Search for the cell housing the specified text and yield its (x, y) center coordinate. 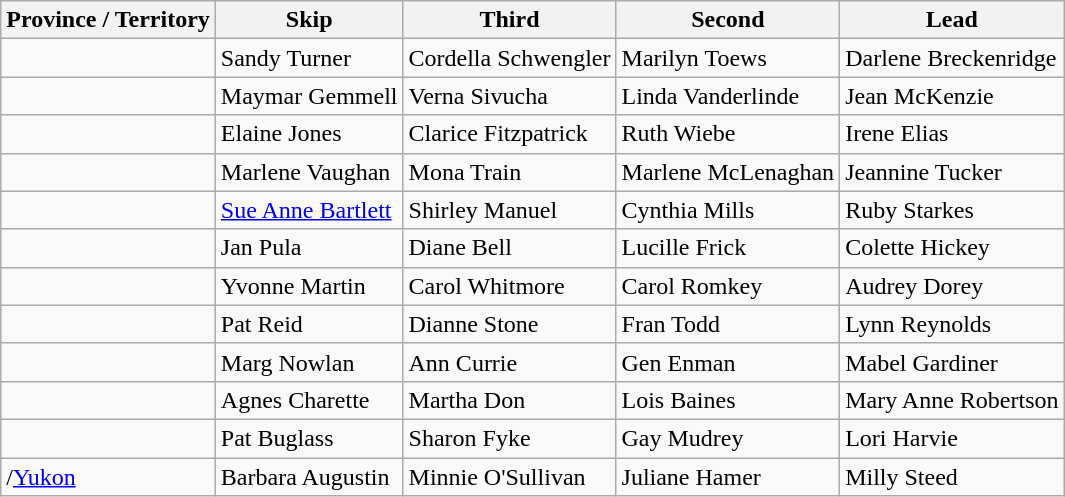
Barbara Augustin (309, 477)
Cordella Schwengler (510, 58)
Sue Anne Bartlett (309, 210)
Pat Buglass (309, 438)
Elaine Jones (309, 134)
Gen Enman (728, 362)
Mary Anne Robertson (952, 400)
Agnes Charette (309, 400)
Irene Elias (952, 134)
Lynn Reynolds (952, 324)
Province / Territory (108, 20)
/Yukon (108, 477)
Ann Currie (510, 362)
Jeannine Tucker (952, 172)
Mabel Gardiner (952, 362)
Ruth Wiebe (728, 134)
Verna Sivucha (510, 96)
Lori Harvie (952, 438)
Carol Romkey (728, 286)
Sharon Fyke (510, 438)
Marilyn Toews (728, 58)
Milly Steed (952, 477)
Third (510, 20)
Skip (309, 20)
Cynthia Mills (728, 210)
Carol Whitmore (510, 286)
Minnie O'Sullivan (510, 477)
Gay Mudrey (728, 438)
Marg Nowlan (309, 362)
Marlene Vaughan (309, 172)
Second (728, 20)
Colette Hickey (952, 248)
Audrey Dorey (952, 286)
Shirley Manuel (510, 210)
Mona Train (510, 172)
Fran Todd (728, 324)
Lois Baines (728, 400)
Jean McKenzie (952, 96)
Lucille Frick (728, 248)
Jan Pula (309, 248)
Linda Vanderlinde (728, 96)
Yvonne Martin (309, 286)
Dianne Stone (510, 324)
Sandy Turner (309, 58)
Juliane Hamer (728, 477)
Martha Don (510, 400)
Darlene Breckenridge (952, 58)
Maymar Gemmell (309, 96)
Marlene McLenaghan (728, 172)
Pat Reid (309, 324)
Clarice Fitzpatrick (510, 134)
Ruby Starkes (952, 210)
Diane Bell (510, 248)
Lead (952, 20)
